Pinpoint the cell where the given text exists, returning its (x, y) midpoint coordinate. 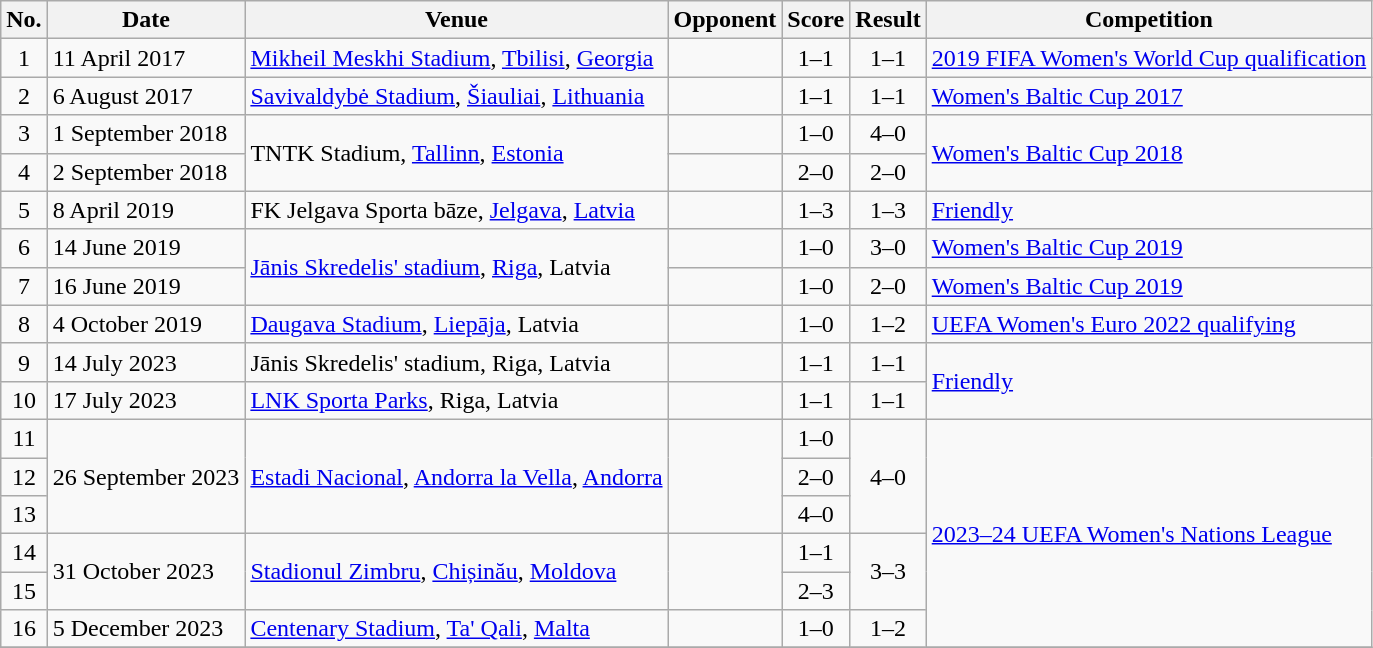
2 (24, 96)
Score (816, 20)
17 July 2023 (146, 400)
3–0 (888, 248)
5 (24, 210)
Women's Baltic Cup 2017 (1149, 96)
9 (24, 362)
2019 FIFA Women's World Cup qualification (1149, 58)
Mikheil Meskhi Stadium, Tbilisi, Georgia (456, 58)
2 September 2018 (146, 172)
6 August 2017 (146, 96)
4 October 2019 (146, 324)
4 (24, 172)
8 April 2019 (146, 210)
Daugava Stadium, Liepāja, Latvia (456, 324)
Stadionul Zimbru, Chișinău, Moldova (456, 572)
14 June 2019 (146, 248)
Venue (456, 20)
Date (146, 20)
16 (24, 629)
Savivaldybė Stadium, Šiauliai, Lithuania (456, 96)
10 (24, 400)
TNTK Stadium, Tallinn, Estonia (456, 153)
7 (24, 286)
13 (24, 515)
31 October 2023 (146, 572)
Result (888, 20)
16 June 2019 (146, 286)
Estadi Nacional, Andorra la Vella, Andorra (456, 476)
11 (24, 438)
8 (24, 324)
14 July 2023 (146, 362)
14 (24, 553)
1 (24, 58)
FK Jelgava Sporta bāze, Jelgava, Latvia (456, 210)
3–3 (888, 572)
No. (24, 20)
UEFA Women's Euro 2022 qualifying (1149, 324)
1 September 2018 (146, 134)
6 (24, 248)
2023–24 UEFA Women's Nations League (1149, 533)
12 (24, 477)
5 December 2023 (146, 629)
Opponent (725, 20)
15 (24, 591)
11 April 2017 (146, 58)
Women's Baltic Cup 2018 (1149, 153)
Competition (1149, 20)
Centenary Stadium, Ta' Qali, Malta (456, 629)
26 September 2023 (146, 476)
LNK Sporta Parks, Riga, Latvia (456, 400)
3 (24, 134)
2–3 (816, 591)
